Search for the cell housing the specified text and yield its [X, Y] center coordinate. 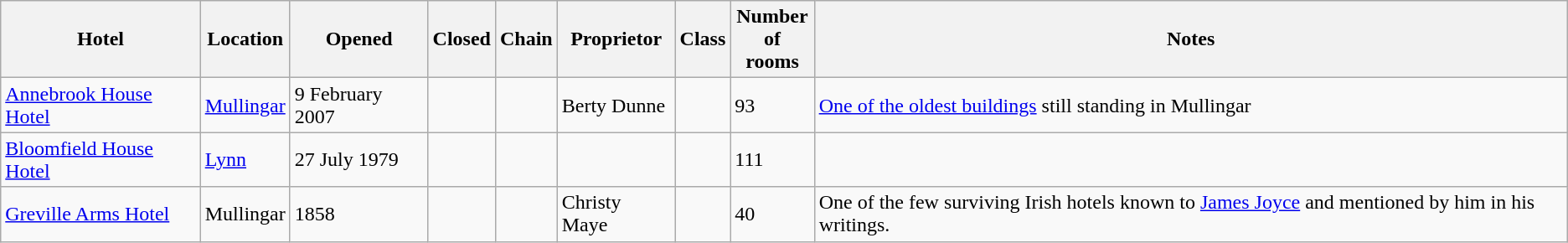
Lynn [245, 159]
Christy Maye [616, 215]
111 [772, 159]
Proprietor [616, 39]
Opened [358, 39]
93 [772, 106]
One of the oldest buildings still standing in Mullingar [1191, 106]
Hotel [101, 39]
9 February 2007 [358, 106]
Location [245, 39]
Bloomfield House Hotel [101, 159]
Chain [526, 39]
One of the few surviving Irish hotels known to James Joyce and mentioned by him in his writings. [1191, 215]
Closed [462, 39]
Numberof rooms [772, 39]
27 July 1979 [358, 159]
40 [772, 215]
Greville Arms Hotel [101, 215]
Berty Dunne [616, 106]
Notes [1191, 39]
Annebrook House Hotel [101, 106]
Class [703, 39]
1858 [358, 215]
